Provide the (X, Y) coordinate of the cell's center where the given text is located.  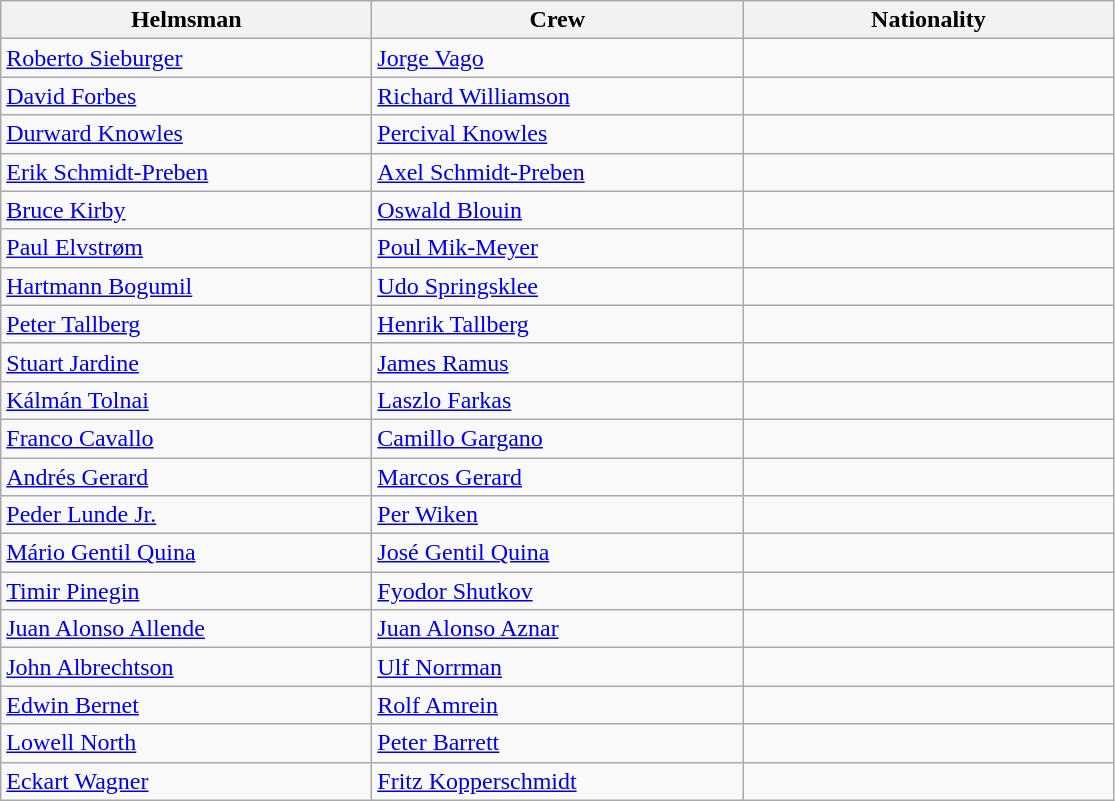
Axel Schmidt-Preben (558, 172)
Fyodor Shutkov (558, 591)
David Forbes (186, 96)
Hartmann Bogumil (186, 286)
Erik Schmidt-Preben (186, 172)
Henrik Tallberg (558, 324)
Fritz Kopperschmidt (558, 781)
Juan Alonso Allende (186, 629)
Marcos Gerard (558, 477)
Andrés Gerard (186, 477)
Peter Barrett (558, 743)
Oswald Blouin (558, 210)
Eckart Wagner (186, 781)
Crew (558, 20)
Udo Springsklee (558, 286)
Durward Knowles (186, 134)
Poul Mik-Meyer (558, 248)
Paul Elvstrøm (186, 248)
Peder Lunde Jr. (186, 515)
Roberto Sieburger (186, 58)
Per Wiken (558, 515)
Nationality (928, 20)
Laszlo Farkas (558, 400)
Jorge Vago (558, 58)
John Albrechtson (186, 667)
Franco Cavallo (186, 438)
José Gentil Quina (558, 553)
Kálmán Tolnai (186, 400)
Ulf Norrman (558, 667)
Mário Gentil Quina (186, 553)
Percival Knowles (558, 134)
Stuart Jardine (186, 362)
James Ramus (558, 362)
Peter Tallberg (186, 324)
Richard Williamson (558, 96)
Timir Pinegin (186, 591)
Edwin Bernet (186, 705)
Camillo Gargano (558, 438)
Juan Alonso Aznar (558, 629)
Rolf Amrein (558, 705)
Helmsman (186, 20)
Lowell North (186, 743)
Bruce Kirby (186, 210)
